Scan for the cell matching the given text and deliver its [X, Y] coordinate at center. 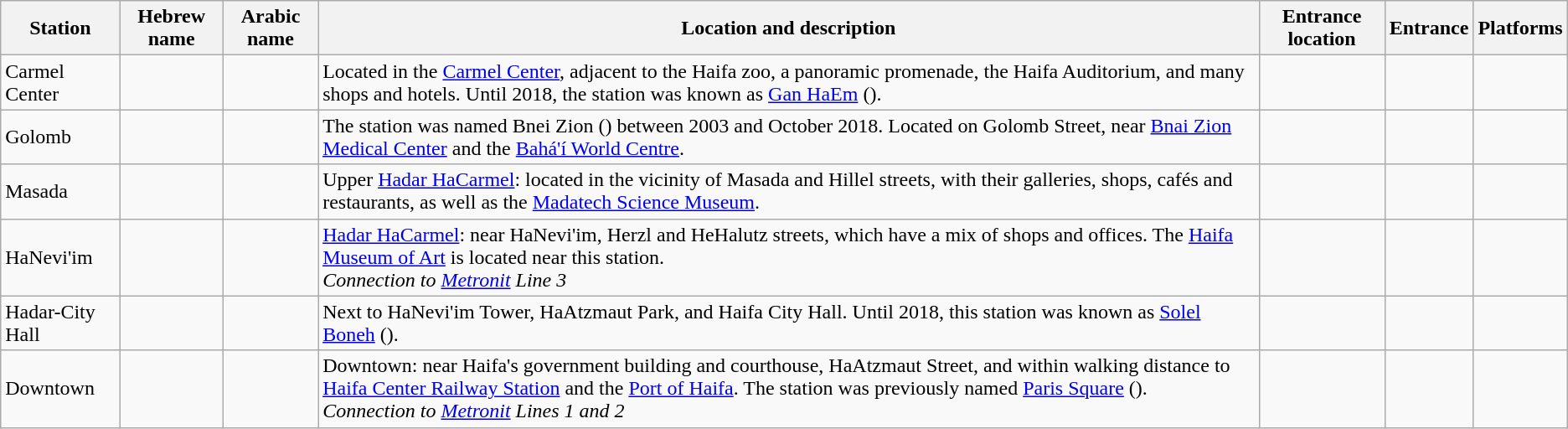
Downtown [60, 389]
Location and description [789, 28]
Carmel Center [60, 82]
Arabic name [270, 28]
Hebrew name [171, 28]
Masada [60, 191]
Platforms [1520, 28]
Next to HaNevi'im Tower, HaAtzmaut Park, and Haifa City Hall. Until 2018, this station was known as Solel Boneh (). [789, 323]
HaNevi'im [60, 257]
Entrance location [1322, 28]
Hadar-City Hall [60, 323]
Station [60, 28]
Golomb [60, 137]
Entrance [1429, 28]
